From the cell containing the given text, extract its center point as [X, Y] coordinate. 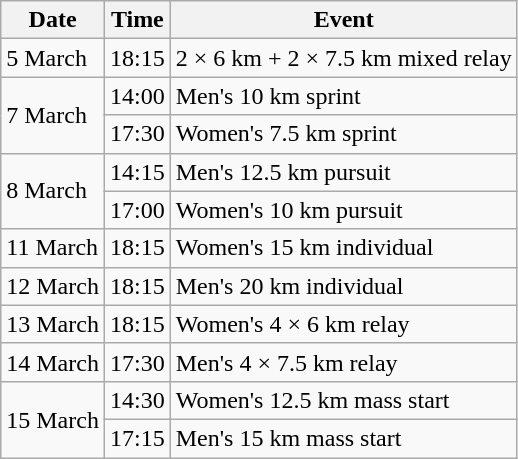
14:15 [137, 172]
Men's 12.5 km pursuit [344, 172]
5 March [53, 58]
17:15 [137, 438]
Women's 12.5 km mass start [344, 400]
Date [53, 20]
Event [344, 20]
Women's 10 km pursuit [344, 210]
Women's 15 km individual [344, 248]
13 March [53, 324]
Men's 20 km individual [344, 286]
Men's 15 km mass start [344, 438]
15 March [53, 419]
Men's 10 km sprint [344, 96]
17:00 [137, 210]
14:30 [137, 400]
Women's 7.5 km sprint [344, 134]
11 March [53, 248]
Time [137, 20]
14 March [53, 362]
Men's 4 × 7.5 km relay [344, 362]
12 March [53, 286]
Women's 4 × 6 km relay [344, 324]
7 March [53, 115]
8 March [53, 191]
2 × 6 km + 2 × 7.5 km mixed relay [344, 58]
14:00 [137, 96]
